Extract the [X, Y] coordinate from the center of the cell holding the provided text.  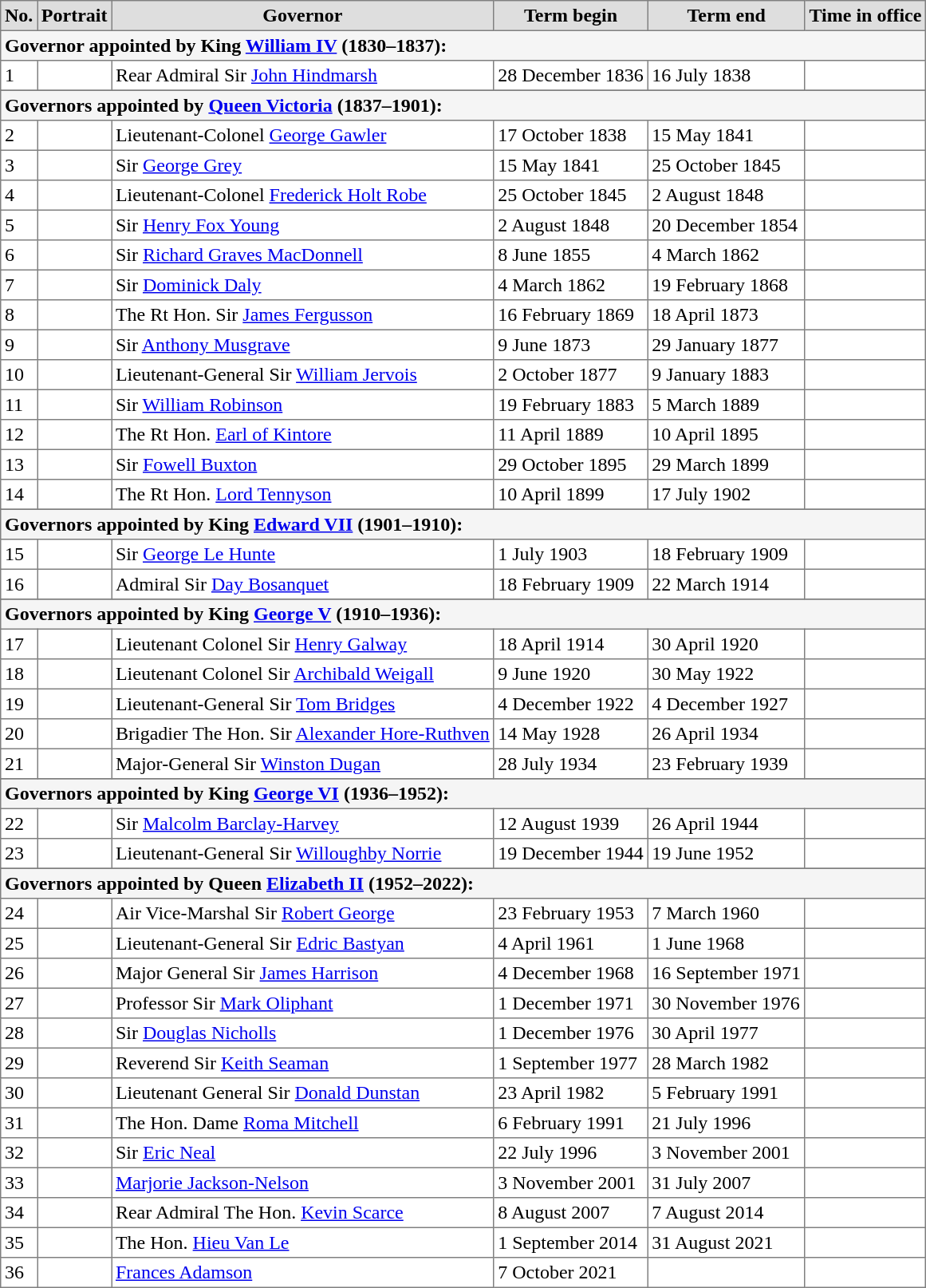
8 August 2007 [571, 1213]
19 December 1944 [571, 854]
30 [19, 1093]
Sir George Grey [303, 165]
Portrait [75, 16]
36 [19, 1273]
17 [19, 644]
Lieutenant-General Sir William Jervois [303, 375]
14 [19, 495]
26 April 1944 [726, 824]
1 June 1968 [726, 943]
1 [19, 76]
Admiral Sir Day Bosanquet [303, 584]
9 [19, 345]
Term begin [571, 16]
1 December 1976 [571, 1033]
29 October 1895 [571, 464]
25 [19, 943]
26 [19, 974]
19 February 1868 [726, 285]
21 [19, 764]
28 March 1982 [726, 1063]
8 [19, 315]
31 [19, 1123]
Lieutenant Colonel Sir Henry Galway [303, 644]
7 August 2014 [726, 1213]
35 [19, 1243]
28 December 1836 [571, 76]
Lieutenant General Sir Donald Dunstan [303, 1093]
Lieutenant-General Sir Tom Bridges [303, 704]
Frances Adamson [303, 1273]
Major General Sir James Harrison [303, 974]
4 April 1961 [571, 943]
30 November 1976 [726, 1003]
14 May 1928 [571, 734]
Term end [726, 16]
Sir Henry Fox Young [303, 225]
18 April 1873 [726, 315]
11 April 1889 [571, 435]
5 February 1991 [726, 1093]
Sir Malcolm Barclay-Harvey [303, 824]
29 [19, 1063]
4 December 1922 [571, 704]
23 February 1953 [571, 914]
Governor [303, 16]
8 June 1855 [571, 255]
31 August 2021 [726, 1243]
Lieutenant Colonel Sir Archibald Weigall [303, 674]
26 April 1934 [726, 734]
Governor appointed by King William IV (1830–1837): [463, 45]
28 [19, 1033]
30 April 1920 [726, 644]
2 [19, 136]
Time in office [865, 16]
The Rt Hon. Earl of Kintore [303, 435]
10 April 1899 [571, 495]
4 December 1927 [726, 704]
9 June 1920 [571, 674]
1 December 1971 [571, 1003]
30 May 1922 [726, 674]
Lieutenant-Colonel Frederick Holt Robe [303, 196]
6 February 1991 [571, 1123]
16 July 1838 [726, 76]
16 [19, 584]
18 April 1914 [571, 644]
22 [19, 824]
21 July 1996 [726, 1123]
13 [19, 464]
Governors appointed by King George VI (1936–1952): [463, 794]
Reverend Sir Keith Seaman [303, 1063]
22 March 1914 [726, 584]
9 January 1883 [726, 375]
Sir Anthony Musgrave [303, 345]
Lieutenant-Colonel George Gawler [303, 136]
24 [19, 914]
29 January 1877 [726, 345]
33 [19, 1183]
11 [19, 405]
Sir Fowell Buxton [303, 464]
5 March 1889 [726, 405]
7 October 2021 [571, 1273]
Sir Douglas Nicholls [303, 1033]
17 July 1902 [726, 495]
29 March 1899 [726, 464]
23 April 1982 [571, 1093]
22 July 1996 [571, 1153]
4 December 1968 [571, 974]
23 February 1939 [726, 764]
30 April 1977 [726, 1033]
34 [19, 1213]
27 [19, 1003]
2 October 1877 [571, 375]
Sir Eric Neal [303, 1153]
Major-General Sir Winston Dugan [303, 764]
Marjorie Jackson-Nelson [303, 1183]
12 [19, 435]
19 June 1952 [726, 854]
Lieutenant-General Sir Willoughby Norrie [303, 854]
9 June 1873 [571, 345]
4 [19, 196]
18 [19, 674]
Rear Admiral Sir John Hindmarsh [303, 76]
The Hon. Hieu Van Le [303, 1243]
5 [19, 225]
Sir George Le Hunte [303, 555]
1 July 1903 [571, 555]
The Rt Hon. Sir James Fergusson [303, 315]
The Hon. Dame Roma Mitchell [303, 1123]
10 April 1895 [726, 435]
1 September 1977 [571, 1063]
Sir Dominick Daly [303, 285]
19 February 1883 [571, 405]
Sir Richard Graves MacDonnell [303, 255]
Governors appointed by Queen Elizabeth II (1952–2022): [463, 883]
Professor Sir Mark Oliphant [303, 1003]
Governors appointed by King Edward VII (1901–1910): [463, 524]
7 [19, 285]
Governors appointed by King George V (1910–1936): [463, 614]
20 December 1854 [726, 225]
Governors appointed by Queen Victoria (1837–1901): [463, 105]
17 October 1838 [571, 136]
16 September 1971 [726, 974]
20 [19, 734]
12 August 1939 [571, 824]
3 [19, 165]
7 March 1960 [726, 914]
Lieutenant-General Sir Edric Bastyan [303, 943]
Sir William Robinson [303, 405]
19 [19, 704]
6 [19, 255]
The Rt Hon. Lord Tennyson [303, 495]
28 July 1934 [571, 764]
32 [19, 1153]
Brigadier The Hon. Sir Alexander Hore-Ruthven [303, 734]
23 [19, 854]
15 [19, 555]
1 September 2014 [571, 1243]
31 July 2007 [726, 1183]
10 [19, 375]
Rear Admiral The Hon. Kevin Scarce [303, 1213]
Air Vice-Marshal Sir Robert George [303, 914]
16 February 1869 [571, 315]
No. [19, 16]
